Find where the given text appears and provide that cell's center as [X, Y] coordinate. 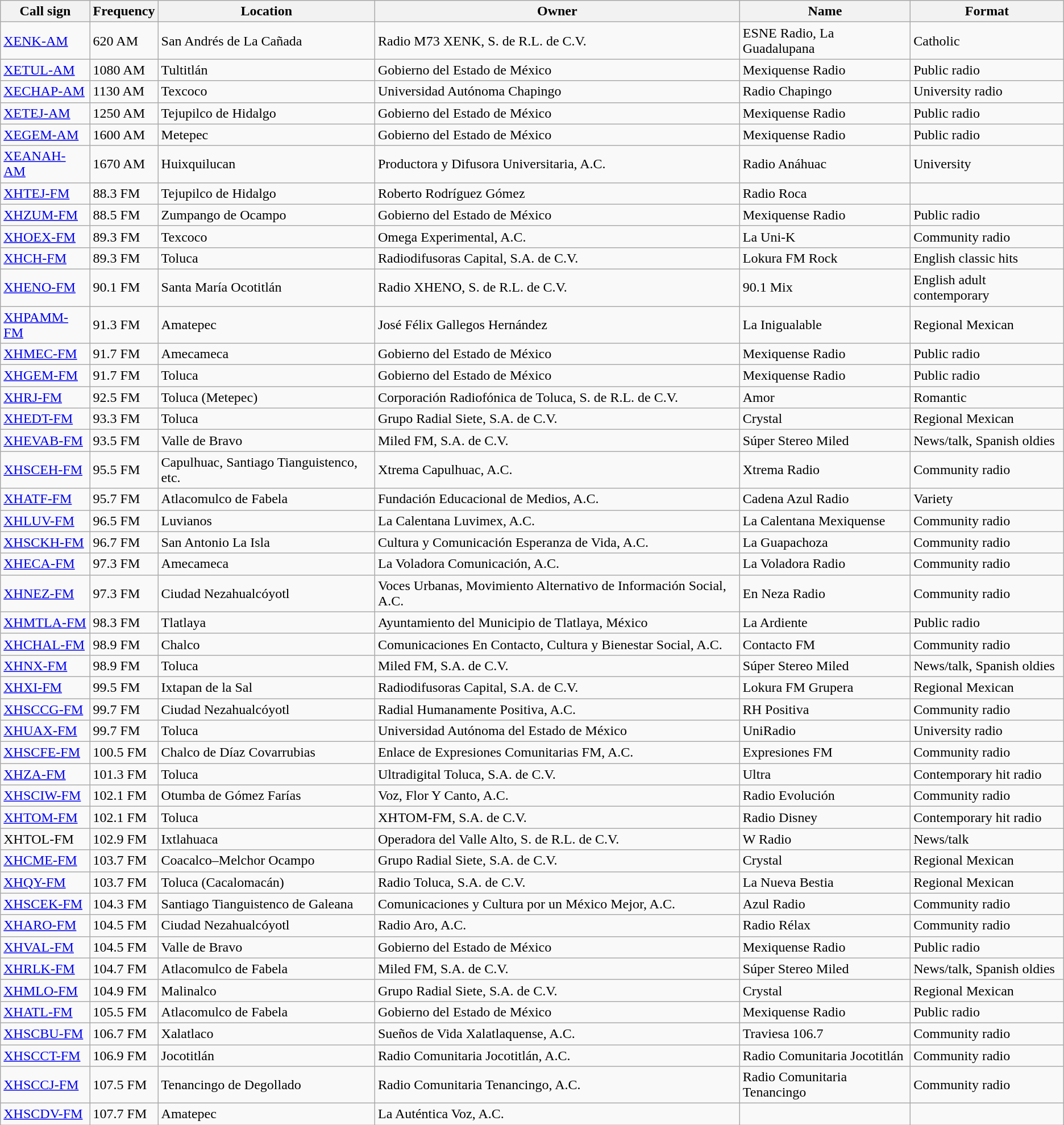
W Radio [825, 839]
XHPAMM-FM [45, 324]
Radio XHENO, S. de R.L. de C.V. [557, 288]
Radio Comunitaria Tenancingo [825, 1085]
Contacto FM [825, 644]
Location [266, 11]
Productora y Difusora Universitaria, A.C. [557, 164]
99.5 FM [124, 687]
93.3 FM [124, 419]
XEGEM-AM [45, 135]
XECHAP-AM [45, 92]
XHXI-FM [45, 687]
105.5 FM [124, 1012]
San Andrés de La Cañada [266, 41]
Santiago Tianguistenco de Galeana [266, 904]
XHTOM-FM, S.A. de C.V. [557, 817]
Format [987, 11]
XHSCCT-FM [45, 1056]
Toluca (Metepec) [266, 397]
92.5 FM [124, 397]
XHTEJ-FM [45, 193]
La Ardiente [825, 622]
XHCME-FM [45, 861]
Huixquilucan [266, 164]
Voces Urbanas, Movimiento Alternativo de Información Social, A.C. [557, 593]
XHATF-FM [45, 499]
XHSCBU-FM [45, 1033]
Fundación Educacional de Medios, A.C. [557, 499]
La Calentana Mexiquense [825, 521]
La Auténtica Voz, A.C. [557, 1114]
XHATL-FM [45, 1012]
Cadena Azul Radio [825, 499]
Voz, Flor Y Canto, A.C. [557, 796]
XHSCEH-FM [45, 470]
Ixtlahuaca [266, 839]
XHRJ-FM [45, 397]
XHNEZ-FM [45, 593]
La Nueva Bestia [825, 882]
Sueños de Vida Xalatlaquense, A.C. [557, 1033]
Lokura FM Grupera [825, 687]
Variety [987, 499]
Azul Radio [825, 904]
News/talk [987, 839]
XHEVAB-FM [45, 441]
Lokura FM Rock [825, 258]
Radio Disney [825, 817]
XHCH-FM [45, 258]
100.5 FM [124, 753]
Traviesa 106.7 [825, 1033]
La Uni-K [825, 236]
88.5 FM [124, 215]
Corporación Radiofónica de Toluca, S. de R.L. de C.V. [557, 397]
1250 AM [124, 113]
XHUAX-FM [45, 731]
La Voladora Radio [825, 564]
Universidad Autónoma Chapingo [557, 92]
106.9 FM [124, 1056]
91.3 FM [124, 324]
Romantic [987, 397]
1130 AM [124, 92]
Radio Comunitaria Jocotitlán, A.C. [557, 1056]
104.7 FM [124, 969]
En Neza Radio [825, 593]
Chalco [266, 644]
Tlatlaya [266, 622]
XHARO-FM [45, 925]
620 AM [124, 41]
Radio Toluca, S.A. de C.V. [557, 882]
San Antonio La Isla [266, 542]
XEANAH-AM [45, 164]
ESNE Radio, La Guadalupana [825, 41]
XHMEC-FM [45, 354]
Xtrema Radio [825, 470]
Call sign [45, 11]
La Calentana Luvimex, A.C. [557, 521]
101.3 FM [124, 774]
XHZUM-FM [45, 215]
Toluca (Cacalomacán) [266, 882]
Radio Aro, A.C. [557, 925]
XHSCCG-FM [45, 709]
Coacalco–Melchor Ocampo [266, 861]
Operadora del Valle Alto, S. de R.L. de C.V. [557, 839]
102.9 FM [124, 839]
Universidad Autónoma del Estado de México [557, 731]
XHVAL-FM [45, 947]
96.5 FM [124, 521]
1080 AM [124, 70]
Metepec [266, 135]
Cultura y Comunicación Esperanza de Vida, A.C. [557, 542]
Enlace de Expresiones Comunitarias FM, A.C. [557, 753]
Radio Evolución [825, 796]
104.9 FM [124, 990]
XHCHAL-FM [45, 644]
Radio M73 XENK, S. de R.L. de C.V. [557, 41]
La Guapachoza [825, 542]
Radio Anáhuac [825, 164]
XETEJ-AM [45, 113]
Owner [557, 11]
Comunicaciones En Contacto, Cultura y Bienestar Social, A.C. [557, 644]
Radio Rélax [825, 925]
Name [825, 11]
Luvianos [266, 521]
Radial Humanamente Positiva, A.C. [557, 709]
Frequency [124, 11]
XHECA-FM [45, 564]
Ixtapan de la Sal [266, 687]
XHGEM-FM [45, 376]
UniRadio [825, 731]
Xtrema Capulhuac, A.C. [557, 470]
Amor [825, 397]
English adult contemporary [987, 288]
XHTOM-FM [45, 817]
XHSCFE-FM [45, 753]
95.5 FM [124, 470]
Comunicaciones y Cultura por un México Mejor, A.C. [557, 904]
1600 AM [124, 135]
Ayuntamiento del Municipio de Tlatlaya, México [557, 622]
José Félix Gallegos Hernández [557, 324]
Roberto Rodríguez Gómez [557, 193]
Ultra [825, 774]
Malinalco [266, 990]
La Voladora Comunicación, A.C. [557, 564]
90.1 FM [124, 288]
106.7 FM [124, 1033]
Tenancingo de Degollado [266, 1085]
XETUL-AM [45, 70]
107.7 FM [124, 1114]
Chalco de Díaz Covarrubias [266, 753]
107.5 FM [124, 1085]
XHNX-FM [45, 666]
96.7 FM [124, 542]
Radio Comunitaria Tenancingo, A.C. [557, 1085]
Radio Chapingo [825, 92]
XHSCKH-FM [45, 542]
XENK-AM [45, 41]
Omega Experimental, A.C. [557, 236]
XHSCDV-FM [45, 1114]
1670 AM [124, 164]
93.5 FM [124, 441]
La Inigualable [825, 324]
XHEDT-FM [45, 419]
XHRLK-FM [45, 969]
XHLUV-FM [45, 521]
98.3 FM [124, 622]
95.7 FM [124, 499]
XHMLO-FM [45, 990]
Catholic [987, 41]
XHMTLA-FM [45, 622]
XHQY-FM [45, 882]
University [987, 164]
Xalatlaco [266, 1033]
XHSCEK-FM [45, 904]
RH Positiva [825, 709]
XHZA-FM [45, 774]
Radio Roca [825, 193]
Capulhuac, Santiago Tianguistenco, etc. [266, 470]
Jocotitlán [266, 1056]
XHSCCJ-FM [45, 1085]
Zumpango de Ocampo [266, 215]
Santa María Ocotitlán [266, 288]
Expresiones FM [825, 753]
XHENO-FM [45, 288]
English classic hits [987, 258]
104.3 FM [124, 904]
88.3 FM [124, 193]
Radio Comunitaria Jocotitlán [825, 1056]
XHOEX-FM [45, 236]
Otumba de Gómez Farías [266, 796]
XHTOL-FM [45, 839]
Tultitlán [266, 70]
90.1 Mix [825, 288]
XHSCIW-FM [45, 796]
Ultradigital Toluca, S.A. de C.V. [557, 774]
